Provide the (x, y) coordinate of the cell's center where the given text is located.  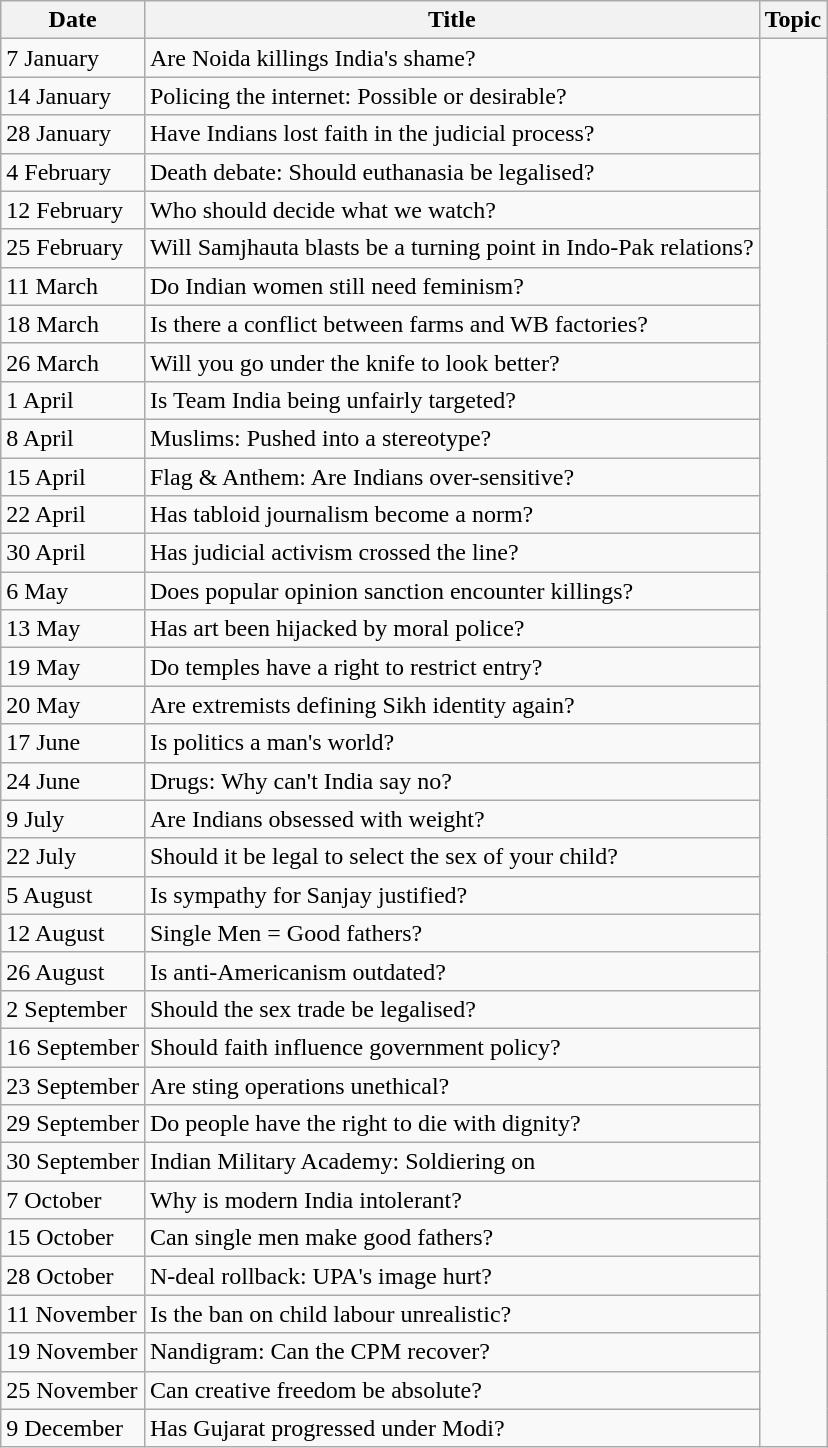
Should the sex trade be legalised? (452, 1009)
Do people have the right to die with dignity? (452, 1124)
Will you go under the knife to look better? (452, 362)
Has Gujarat progressed under Modi? (452, 1428)
Is there a conflict between farms and WB factories? (452, 324)
23 September (73, 1085)
9 July (73, 819)
Flag & Anthem: Are Indians over-sensitive? (452, 477)
Should it be legal to select the sex of your child? (452, 857)
Does popular opinion sanction encounter killings? (452, 591)
Do Indian women still need feminism? (452, 286)
Have Indians lost faith in the judicial process? (452, 134)
Are Noida killings India's shame? (452, 58)
5 August (73, 895)
22 July (73, 857)
24 June (73, 781)
28 October (73, 1276)
1 April (73, 400)
Should faith influence government policy? (452, 1047)
15 April (73, 477)
Is the ban on child labour unrealistic? (452, 1314)
7 October (73, 1200)
9 December (73, 1428)
Who should decide what we watch? (452, 210)
Are extremists defining Sikh identity again? (452, 705)
Date (73, 20)
Why is modern India intolerant? (452, 1200)
29 September (73, 1124)
Nandigram: Can the CPM recover? (452, 1352)
30 April (73, 553)
Muslims: Pushed into a stereotype? (452, 438)
Has art been hijacked by moral police? (452, 629)
Single Men = Good fathers? (452, 933)
19 November (73, 1352)
Is politics a man's world? (452, 743)
4 February (73, 172)
Title (452, 20)
7 January (73, 58)
Has tabloid journalism become a norm? (452, 515)
Policing the internet: Possible or desirable? (452, 96)
Are sting operations unethical? (452, 1085)
25 February (73, 248)
25 November (73, 1390)
N-deal rollback: UPA's image hurt? (452, 1276)
22 April (73, 515)
19 May (73, 667)
16 September (73, 1047)
12 February (73, 210)
Drugs: Why can't India say no? (452, 781)
18 March (73, 324)
12 August (73, 933)
Are Indians obsessed with weight? (452, 819)
6 May (73, 591)
Can creative freedom be absolute? (452, 1390)
2 September (73, 1009)
Has judicial activism crossed the line? (452, 553)
17 June (73, 743)
26 March (73, 362)
11 March (73, 286)
28 January (73, 134)
20 May (73, 705)
Will Samjhauta blasts be a turning point in Indo-Pak relations? (452, 248)
30 September (73, 1162)
Do temples have a right to restrict entry? (452, 667)
26 August (73, 971)
13 May (73, 629)
8 April (73, 438)
Can single men make good fathers? (452, 1238)
Death debate: Should euthanasia be legalised? (452, 172)
15 October (73, 1238)
Is sympathy for Sanjay justified? (452, 895)
Indian Military Academy: Soldiering on (452, 1162)
Topic (793, 20)
Is Team India being unfairly targeted? (452, 400)
14 January (73, 96)
Is anti-Americanism outdated? (452, 971)
11 November (73, 1314)
